For the text-containing cell, return its midpoint in (x, y) coordinate format. 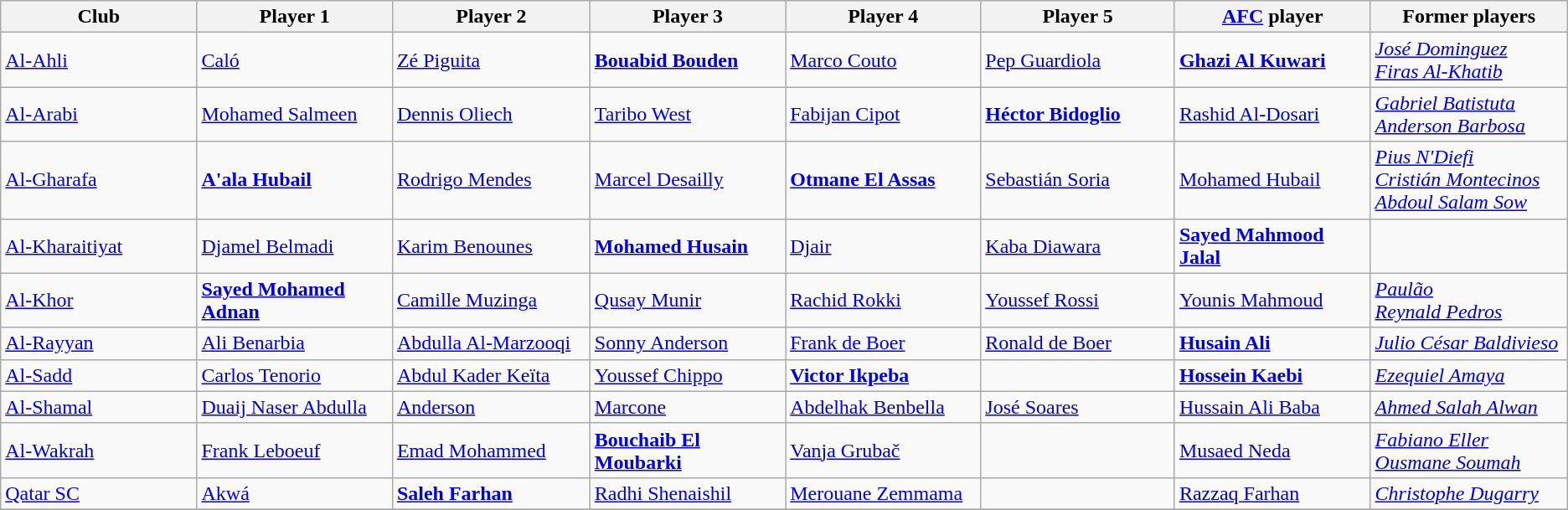
Frank de Boer (883, 343)
Ali Benarbia (295, 343)
Sayed Mohamed Adnan (295, 300)
Player 3 (687, 17)
Musaed Neda (1272, 451)
Saleh Farhan (491, 493)
Radhi Shenaishil (687, 493)
Qatar SC (99, 493)
Rodrigo Mendes (491, 180)
Player 2 (491, 17)
Camille Muzinga (491, 300)
Al-Wakrah (99, 451)
Taribo West (687, 114)
Hossein Kaebi (1272, 375)
Younis Mahmoud (1272, 300)
Al-Kharaitiyat (99, 246)
Mohamed Hubail (1272, 180)
Marcel Desailly (687, 180)
Dennis Oliech (491, 114)
Emad Mohammed (491, 451)
Rashid Al-Dosari (1272, 114)
Former players (1469, 17)
Christophe Dugarry (1469, 493)
Bouchaib El Moubarki (687, 451)
Karim Benounes (491, 246)
Sebastián Soria (1078, 180)
Kaba Diawara (1078, 246)
Paulão Reynald Pedros (1469, 300)
Fabijan Cipot (883, 114)
Héctor Bidoglio (1078, 114)
Fabiano Eller Ousmane Soumah (1469, 451)
Ronald de Boer (1078, 343)
Player 5 (1078, 17)
Al-Rayyan (99, 343)
Abdul Kader Keïta (491, 375)
Marco Couto (883, 60)
Ahmed Salah Alwan (1469, 407)
Ghazi Al Kuwari (1272, 60)
José Dominguez Firas Al-Khatib (1469, 60)
Ezequiel Amaya (1469, 375)
Victor Ikpeba (883, 375)
Al-Khor (99, 300)
Al-Gharafa (99, 180)
Julio César Baldivieso (1469, 343)
Djair (883, 246)
Carlos Tenorio (295, 375)
Caló (295, 60)
Vanja Grubač (883, 451)
Mohamed Salmeen (295, 114)
Anderson (491, 407)
Al-Arabi (99, 114)
Rachid Rokki (883, 300)
Merouane Zemmama (883, 493)
Sayed Mahmood Jalal (1272, 246)
Frank Leboeuf (295, 451)
Al-Ahli (99, 60)
Club (99, 17)
Husain Ali (1272, 343)
Player 4 (883, 17)
Pep Guardiola (1078, 60)
Al-Shamal (99, 407)
Razzaq Farhan (1272, 493)
Abdulla Al-Marzooqi (491, 343)
Youssef Chippo (687, 375)
AFC player (1272, 17)
Youssef Rossi (1078, 300)
José Soares (1078, 407)
Qusay Munir (687, 300)
Marcone (687, 407)
Abdelhak Benbella (883, 407)
Hussain Ali Baba (1272, 407)
Otmane El Assas (883, 180)
Player 1 (295, 17)
Sonny Anderson (687, 343)
Akwá (295, 493)
Mohamed Husain (687, 246)
Duaij Naser Abdulla (295, 407)
Zé Piguita (491, 60)
Bouabid Bouden (687, 60)
Pius N'Diefi Cristián Montecinos Abdoul Salam Sow (1469, 180)
Al-Sadd (99, 375)
A'ala Hubail (295, 180)
Gabriel Batistuta Anderson Barbosa (1469, 114)
Djamel Belmadi (295, 246)
